Search for the cell housing the specified text and yield its (X, Y) center coordinate. 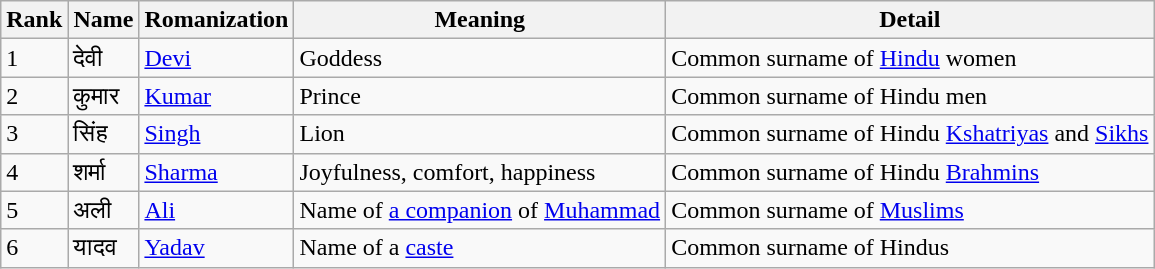
Goddess (480, 58)
देवी (104, 58)
3 (34, 134)
Romanization (216, 20)
Common surname of Hindus (910, 248)
Meaning (480, 20)
Rank (34, 20)
Common surname of Hindu Kshatriyas and Sikhs (910, 134)
Ali (216, 210)
Common surname of Hindu Brahmins (910, 172)
शर्मा (104, 172)
2 (34, 96)
Name of a caste (480, 248)
1 (34, 58)
Joyfulness, comfort, happiness (480, 172)
Kumar (216, 96)
Name of a companion of Muhammad (480, 210)
Singh (216, 134)
सिंह (104, 134)
Common surname of Hindu men (910, 96)
Yadav (216, 248)
अली (104, 210)
कुमार (104, 96)
Devi (216, 58)
4 (34, 172)
Prince (480, 96)
यादव (104, 248)
Name (104, 20)
Common surname of Muslims (910, 210)
Detail (910, 20)
Common surname of Hindu women (910, 58)
Lion (480, 134)
6 (34, 248)
Sharma (216, 172)
5 (34, 210)
